Scan for the cell matching the given text and deliver its (x, y) coordinate at center. 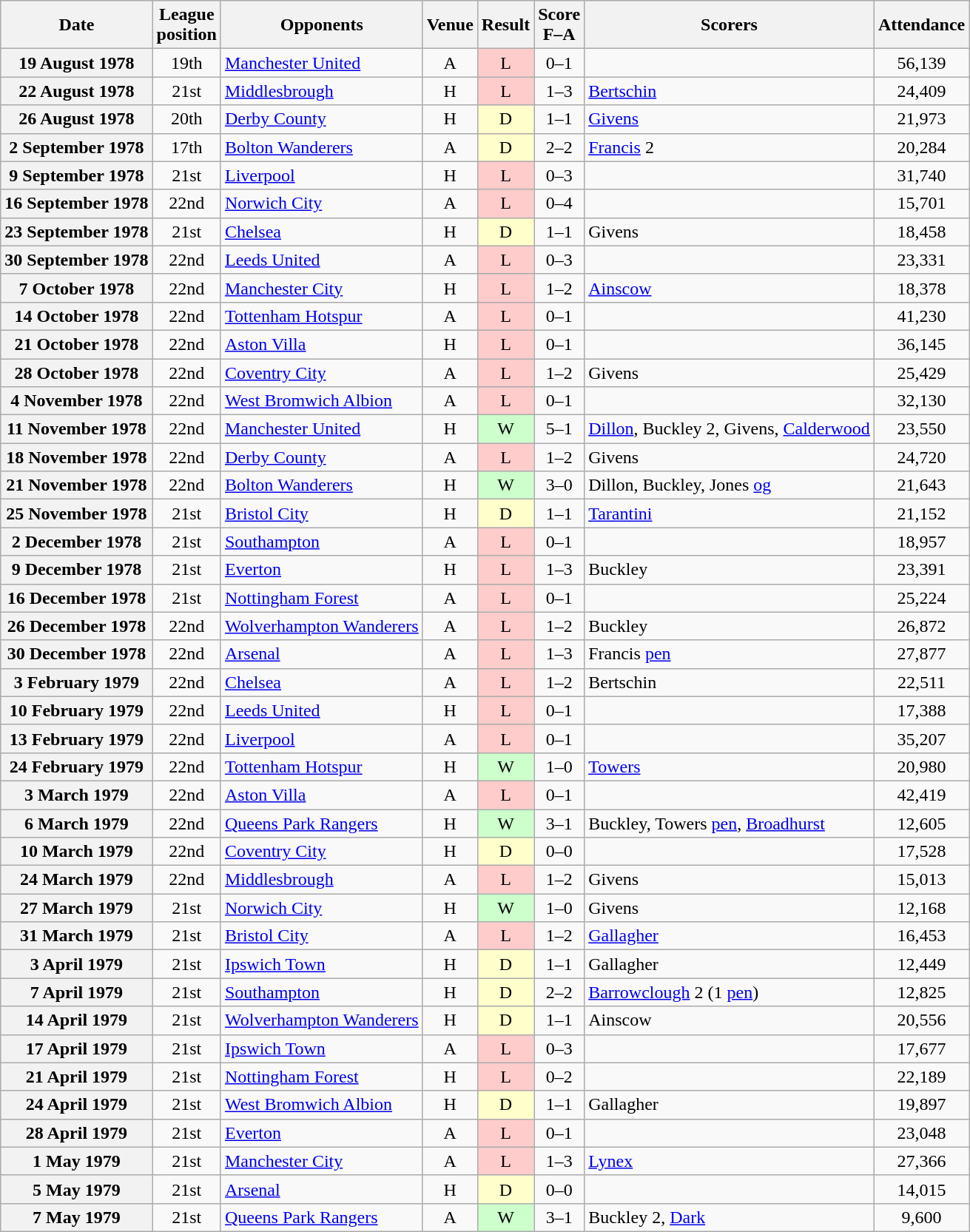
5–1 (559, 429)
ScoreF–A (559, 25)
Towers (730, 767)
27,877 (921, 654)
32,130 (921, 401)
18,458 (921, 232)
24,409 (921, 91)
Result (505, 25)
19,897 (921, 1105)
42,419 (921, 795)
19 August 1978 (77, 63)
1 May 1979 (77, 1161)
Date (77, 25)
25,429 (921, 372)
17,388 (921, 710)
24 February 1979 (77, 767)
35,207 (921, 738)
9,600 (921, 1217)
21 October 1978 (77, 344)
23,048 (921, 1133)
3 March 1979 (77, 795)
2 September 1978 (77, 147)
23 September 1978 (77, 232)
Dillon, Buckley, Jones og (730, 485)
24 March 1979 (77, 880)
21 November 1978 (77, 485)
3 April 1979 (77, 964)
9 December 1978 (77, 570)
26 December 1978 (77, 626)
22,511 (921, 682)
16 December 1978 (77, 598)
28 October 1978 (77, 372)
2 December 1978 (77, 542)
3–0 (559, 485)
17 April 1979 (77, 1048)
11 November 1978 (77, 429)
Attendance (921, 25)
Opponents (321, 25)
26 August 1978 (77, 119)
12,449 (921, 964)
30 December 1978 (77, 654)
0–4 (559, 203)
21,152 (921, 514)
4 November 1978 (77, 401)
5 May 1979 (77, 1189)
18 November 1978 (77, 457)
21 April 1979 (77, 1077)
Tarantini (730, 514)
13 February 1979 (77, 738)
18,957 (921, 542)
22,189 (921, 1077)
17th (186, 147)
Dillon, Buckley 2, Givens, Calderwood (730, 429)
Buckley, Towers pen, Broadhurst (730, 824)
15,013 (921, 880)
Francis 2 (730, 147)
7 April 1979 (77, 992)
20th (186, 119)
21,643 (921, 485)
Barrowclough 2 (1 pen) (730, 992)
23,391 (921, 570)
7 October 1978 (77, 288)
16,453 (921, 936)
30 September 1978 (77, 260)
Lynex (730, 1161)
0–2 (559, 1077)
31,740 (921, 175)
Scorers (730, 25)
20,284 (921, 147)
16 September 1978 (77, 203)
23,331 (921, 260)
Buckley 2, Dark (730, 1217)
20,980 (921, 767)
9 September 1978 (77, 175)
21,973 (921, 119)
24,720 (921, 457)
27,366 (921, 1161)
23,550 (921, 429)
15,701 (921, 203)
31 March 1979 (77, 936)
10 February 1979 (77, 710)
18,378 (921, 288)
3 February 1979 (77, 682)
14,015 (921, 1189)
12,825 (921, 992)
19th (186, 63)
24 April 1979 (77, 1105)
Leagueposition (186, 25)
28 April 1979 (77, 1133)
14 October 1978 (77, 316)
10 March 1979 (77, 852)
14 April 1979 (77, 1020)
7 May 1979 (77, 1217)
25 November 1978 (77, 514)
25,224 (921, 598)
41,230 (921, 316)
26,872 (921, 626)
20,556 (921, 1020)
36,145 (921, 344)
56,139 (921, 63)
Venue (450, 25)
22 August 1978 (77, 91)
12,168 (921, 908)
6 March 1979 (77, 824)
17,528 (921, 852)
27 March 1979 (77, 908)
Francis pen (730, 654)
17,677 (921, 1048)
12,605 (921, 824)
